Provide the (x, y) coordinate of the cell's center where the given text is located.  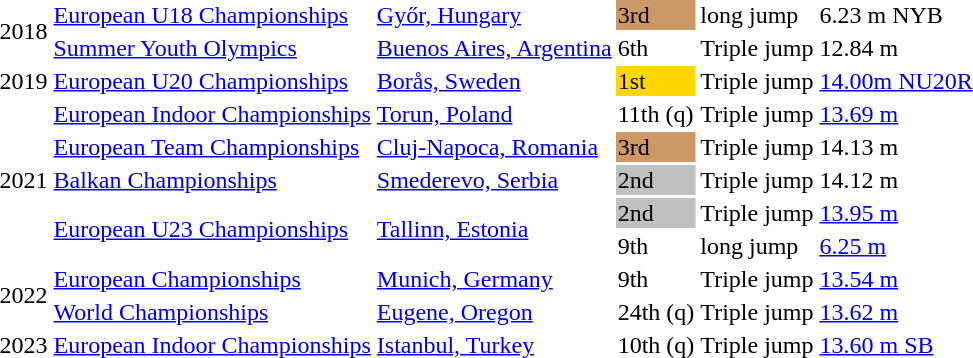
Summer Youth Olympics (212, 48)
Torun, Poland (494, 114)
Smederevo, Serbia (494, 180)
Győr, Hungary (494, 15)
European U23 Championships (212, 230)
Balkan Championships (212, 180)
Eugene, Oregon (494, 312)
11th (q) (656, 114)
European Championships (212, 279)
Munich, Germany (494, 279)
24th (q) (656, 312)
European U20 Championships (212, 81)
Buenos Aires, Argentina (494, 48)
European Team Championships (212, 147)
World Championships (212, 312)
1st (656, 81)
European Indoor Championships (212, 114)
Borås, Sweden (494, 81)
6th (656, 48)
Tallinn, Estonia (494, 230)
European U18 Championships (212, 15)
Cluj-Napoca, Romania (494, 147)
